Pinpoint the cell where the given text exists, returning its (X, Y) midpoint coordinate. 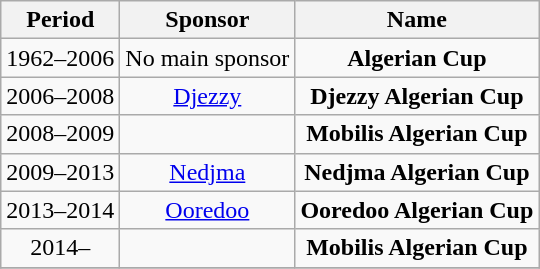
2014– (60, 248)
2008–2009 (60, 134)
Ooredoo Algerian Cup (417, 210)
2013–2014 (60, 210)
1962–2006 (60, 58)
2009–2013 (60, 172)
Nedjma (208, 172)
Algerian Cup (417, 58)
Period (60, 20)
No main sponsor (208, 58)
Nedjma Algerian Cup (417, 172)
Ooredoo (208, 210)
Name (417, 20)
Sponsor (208, 20)
2006–2008 (60, 96)
Djezzy Algerian Cup (417, 96)
Djezzy (208, 96)
